Identify which cell holds the provided text, then report its [X, Y] central coordinate. 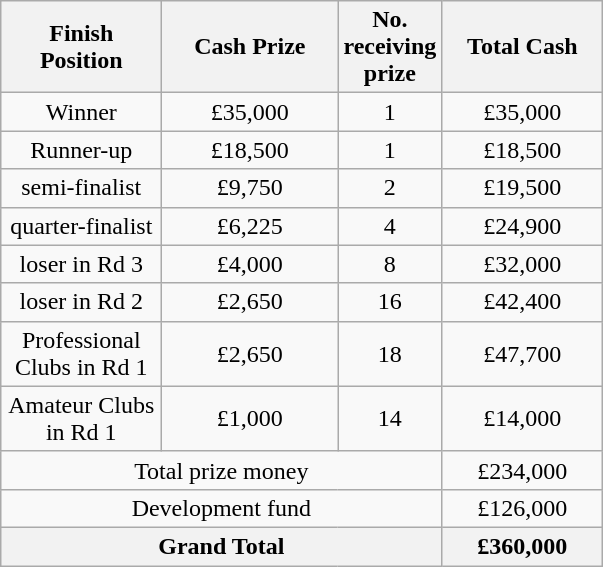
Total prize money [222, 470]
£42,400 [522, 302]
Runner-up [82, 150]
£14,000 [522, 418]
8 [390, 264]
£6,225 [250, 226]
£47,700 [522, 354]
Winner [82, 112]
Grand Total [222, 546]
£9,750 [250, 188]
loser in Rd 2 [82, 302]
£126,000 [522, 508]
14 [390, 418]
Professional Clubs in Rd 1 [82, 354]
£32,000 [522, 264]
£1,000 [250, 418]
2 [390, 188]
£360,000 [522, 546]
No. receiving prize [390, 47]
18 [390, 354]
£4,000 [250, 264]
Finish Position [82, 47]
4 [390, 226]
semi-finalist [82, 188]
£19,500 [522, 188]
quarter-finalist [82, 226]
£234,000 [522, 470]
Development fund [222, 508]
loser in Rd 3 [82, 264]
16 [390, 302]
£24,900 [522, 226]
Cash Prize [250, 47]
Amateur Clubs in Rd 1 [82, 418]
Total Cash [522, 47]
